Output the (x, y) coordinate of the center of the cell containing the given text.  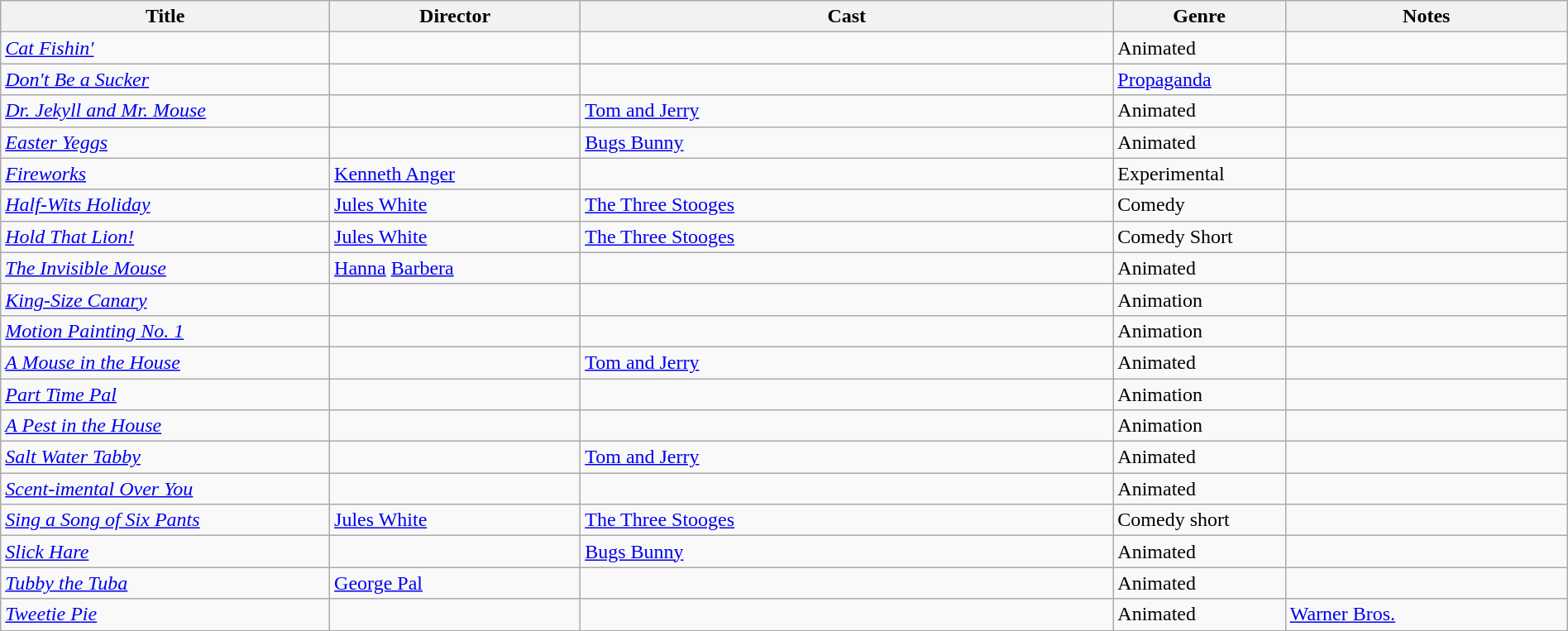
Comedy (1199, 205)
Half-Wits Holiday (165, 205)
Notes (1426, 17)
Motion Painting No. 1 (165, 331)
Salt Water Tabby (165, 457)
Genre (1199, 17)
Title (165, 17)
Propaganda (1199, 79)
Experimental (1199, 174)
Fireworks (165, 174)
Sing a Song of Six Pants (165, 520)
Tubby the Tuba (165, 583)
A Mouse in the House (165, 362)
Director (455, 17)
Easter Yeggs (165, 142)
Scent-imental Over You (165, 489)
A Pest in the House (165, 426)
Hold That Lion! (165, 237)
Hanna Barbera (455, 268)
Comedy short (1199, 520)
Tweetie Pie (165, 614)
George Pal (455, 583)
King-Size Canary (165, 299)
Slick Hare (165, 552)
Don't Be a Sucker (165, 79)
Cast (847, 17)
Warner Bros. (1426, 614)
Part Time Pal (165, 394)
Kenneth Anger (455, 174)
Cat Fishin' (165, 48)
Comedy Short (1199, 237)
Dr. Jekyll and Mr. Mouse (165, 111)
The Invisible Mouse (165, 268)
